Scan for the cell matching the given text and deliver its [x, y] coordinate at center. 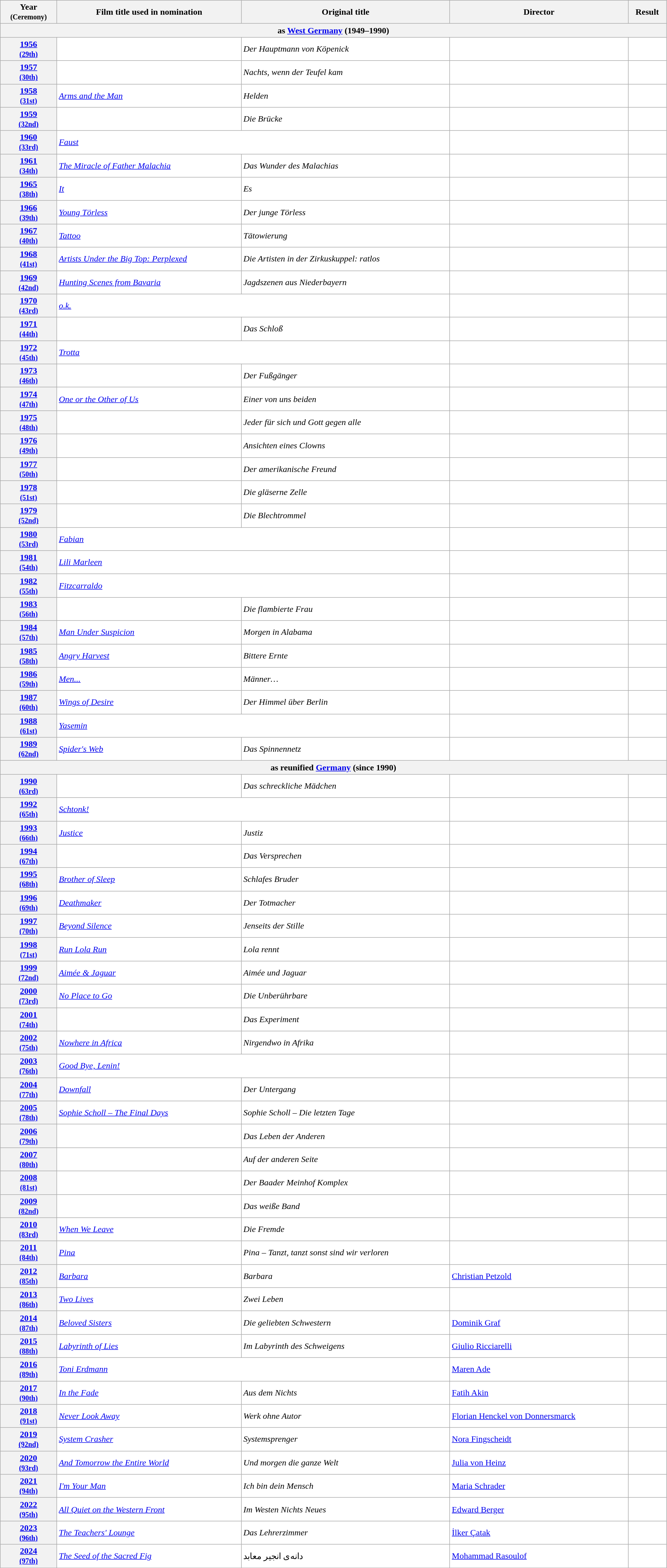
Im Labyrinth des Schweigens [346, 1346]
Director [539, 12]
Two Lives [149, 1299]
Bittere Ernte [346, 656]
Aus dem Nichts [346, 1392]
Hunting Scenes from Bavaria [149, 282]
1961(34th) [29, 166]
2012(85th) [29, 1276]
2004(77th) [29, 1090]
Sophie Scholl – The Final Days [149, 1113]
2021(94th) [29, 1486]
2015(88th) [29, 1346]
Jenseits der Stille [346, 926]
Das Versprechen [346, 856]
Never Look Away [149, 1416]
1968(41st) [29, 259]
Das Spinnennetz [346, 749]
Original title [346, 12]
1975(48th) [29, 422]
1974(47th) [29, 399]
2005(78th) [29, 1113]
2001(74th) [29, 1019]
Ansichten eines Clowns [346, 445]
Run Lola Run [149, 949]
1978(51st) [29, 492]
Aimée & Jaguar [149, 973]
Das Lehrerzimmer [346, 1533]
2009(82nd) [29, 1206]
Fatih Akin [539, 1392]
Schtonk! [253, 809]
Die Brücke [346, 119]
Tattoo [149, 235]
1971(44th) [29, 329]
1966(39th) [29, 212]
Maren Ade [539, 1369]
1967(40th) [29, 235]
1981(54th) [29, 562]
1970(43rd) [29, 306]
2010(83rd) [29, 1229]
Sophie Scholl – Die letzten Tage [346, 1113]
1957(30th) [29, 72]
Beyond Silence [149, 926]
Lili Marleen [253, 562]
Downfall [149, 1090]
Nora Fingscheidt [539, 1440]
Edward Berger [539, 1509]
Artists Under the Big Top: Perplexed [149, 259]
1993(66th) [29, 833]
Florian Henckel von Donnersmarck [539, 1416]
1983(56th) [29, 609]
Aimée und Jaguar [346, 973]
1984(57th) [29, 632]
1998(71st) [29, 949]
دانه‌ی انجیر معابد [346, 1556]
Angry Harvest [149, 656]
İlker Çatak [539, 1533]
Pina – Tanzt, tanzt sonst sind wir verloren [346, 1252]
2017(90th) [29, 1392]
1969(42nd) [29, 282]
1979(52nd) [29, 516]
Der Himmel über Berlin [346, 702]
Film title used in nomination [149, 12]
Wings of Desire [149, 702]
1980(53rd) [29, 539]
Werk ohne Autor [346, 1416]
Giulio Ricciarelli [539, 1346]
Dominik Graf [539, 1323]
Nachts, wenn der Teufel kam [346, 72]
Das weiße Band [346, 1206]
Und morgen die ganze Welt [346, 1463]
Jeder für sich und Gott gegen alle [346, 422]
Nowhere in Africa [149, 1043]
Pina [149, 1252]
It [149, 189]
Spider's Web [149, 749]
Morgen in Alabama [346, 632]
1988(61st) [29, 726]
2006(79th) [29, 1136]
Das Wunder des Malachias [346, 166]
Das Experiment [346, 1019]
Der Fußgänger [346, 376]
Men... [149, 679]
Trotta [253, 352]
Die Fremde [346, 1229]
1997(70th) [29, 926]
1959(32nd) [29, 119]
2020(93rd) [29, 1463]
1973(46th) [29, 376]
Arms and the Man [149, 95]
Es [346, 189]
Toni Erdmann [253, 1369]
2018(91st) [29, 1416]
System Crasher [149, 1440]
The Seed of the Sacred Fig [149, 1556]
Christian Petzold [539, 1276]
Tätowierung [346, 235]
1994(67th) [29, 856]
Der Baader Meinhof Komplex [346, 1183]
And Tomorrow the Entire World [149, 1463]
Deathmaker [149, 902]
Die gläserne Zelle [346, 492]
Der Totmacher [346, 902]
Justiz [346, 833]
1996(69th) [29, 902]
1989(62nd) [29, 749]
1960(33rd) [29, 142]
Die Artisten in der Zirkuskuppel: ratlos [346, 259]
Männer… [346, 679]
Lola rennt [346, 949]
Das Schloß [346, 329]
Jagdszenen aus Niederbayern [346, 282]
2011(84th) [29, 1252]
Das schreckliche Mädchen [346, 786]
Mohammad Rasoulof [539, 1556]
In the Fade [149, 1392]
1985(58th) [29, 656]
Year(Ceremony) [29, 12]
Fabian [253, 539]
Julia von Heinz [539, 1463]
Der junge Törless [346, 212]
Ich bin dein Mensch [346, 1486]
Einer von uns beiden [346, 399]
2000(73rd) [29, 996]
Man Under Suspicion [149, 632]
Helden [346, 95]
Schlafes Bruder [346, 879]
o.k. [253, 306]
Good Bye, Lenin! [253, 1066]
Fitzcarraldo [253, 585]
Der Untergang [346, 1090]
1999(72nd) [29, 973]
1956(29th) [29, 49]
I'm Your Man [149, 1486]
1977(50th) [29, 469]
All Quiet on the Western Front [149, 1509]
1990(63rd) [29, 786]
1976(49th) [29, 445]
2014(87th) [29, 1323]
Maria Schrader [539, 1486]
Brother of Sleep [149, 879]
Labyrinth of Lies [149, 1346]
Das Leben der Anderen [346, 1136]
1958(31st) [29, 95]
2003(76th) [29, 1066]
Die flambierte Frau [346, 609]
2013(86th) [29, 1299]
1982(55th) [29, 585]
2008(81st) [29, 1183]
2022(95th) [29, 1509]
as reunified Germany (since 1990) [334, 768]
1972(45th) [29, 352]
1995(68th) [29, 879]
Result [647, 12]
Zwei Leben [346, 1299]
Nirgendwo in Afrika [346, 1043]
1992(65th) [29, 809]
No Place to Go [149, 996]
Justice [149, 833]
2007(80th) [29, 1159]
Systemsprenger [346, 1440]
Young Törless [149, 212]
2019(92nd) [29, 1440]
Die geliebten Schwestern [346, 1323]
1987(60th) [29, 702]
Beloved Sisters [149, 1323]
Faust [253, 142]
One or the Other of Us [149, 399]
2002(75th) [29, 1043]
When We Leave [149, 1229]
1986(59th) [29, 679]
Die Unberührbare [346, 996]
Yasemin [253, 726]
Der Hauptmann von Köpenick [346, 49]
Der amerikanische Freund [346, 469]
Die Blechtrommel [346, 516]
as West Germany (1949–1990) [334, 30]
Im Westen Nichts Neues [346, 1509]
1965(38th) [29, 189]
2024(97th) [29, 1556]
Auf der anderen Seite [346, 1159]
2016(89th) [29, 1369]
The Miracle of Father Malachia [149, 166]
2023(96th) [29, 1533]
The Teachers' Lounge [149, 1533]
